Capture the cell that displays the provided text and extract its (x, y) central coordinate. 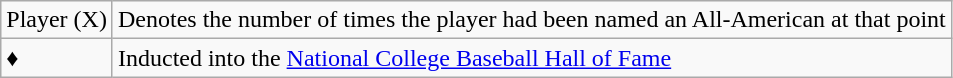
Player (X) (57, 20)
Denotes the number of times the player had been named an All-American at that point (532, 20)
Inducted into the National College Baseball Hall of Fame (532, 58)
♦ (57, 58)
